Capture the cell that displays the provided text and extract its [x, y] central coordinate. 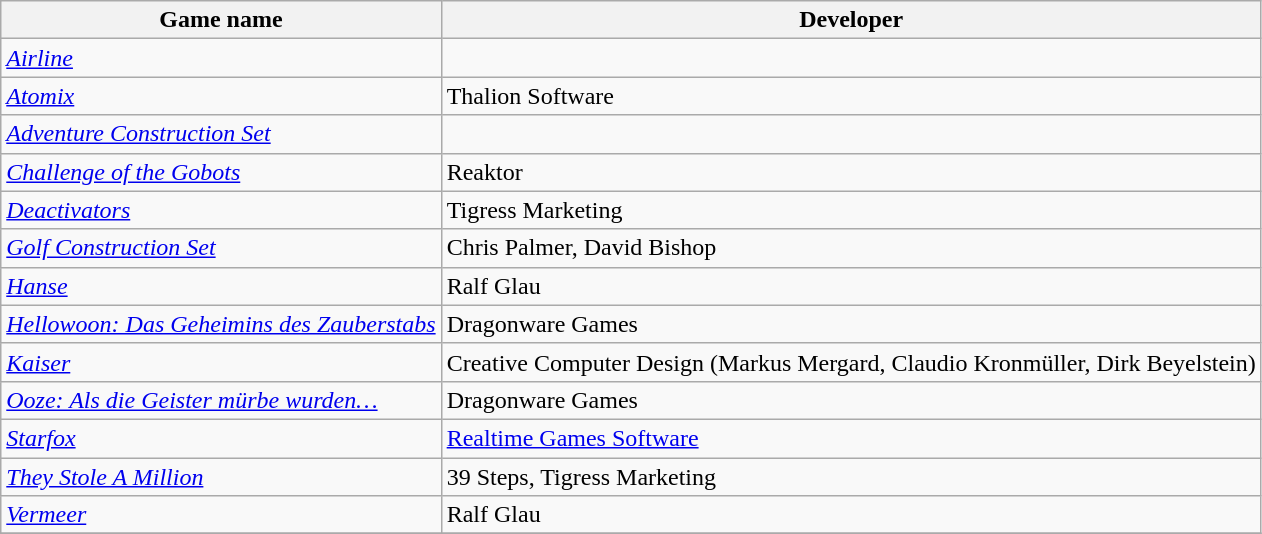
Vermeer [221, 515]
Starfox [221, 438]
They Stole A Million [221, 477]
Adventure Construction Set [221, 134]
Thalion Software [851, 96]
Atomix [221, 96]
Game name [221, 20]
Golf Construction Set [221, 248]
Creative Computer Design (Markus Mergard, Claudio Kronmüller, Dirk Beyelstein) [851, 362]
Hanse [221, 286]
39 Steps, Tigress Marketing [851, 477]
Deactivators [221, 210]
Chris Palmer, David Bishop [851, 248]
Airline [221, 58]
Kaiser [221, 362]
Ooze: Als die Geister mürbe wurden… [221, 400]
Tigress Marketing [851, 210]
Reaktor [851, 172]
Developer [851, 20]
Challenge of the Gobots [221, 172]
Hellowoon: Das Geheimins des Zauberstabs [221, 324]
Realtime Games Software [851, 438]
